Identify which cell holds the provided text, then report its [X, Y] central coordinate. 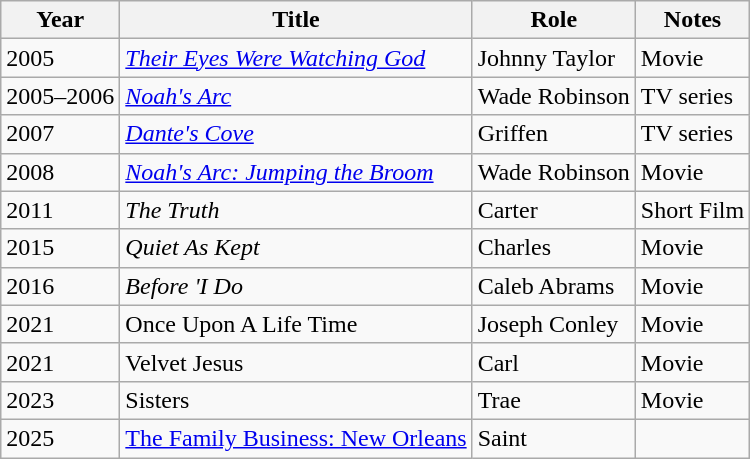
Short Film [692, 210]
Their Eyes Were Watching God [296, 58]
Once Upon A Life Time [296, 324]
Noah's Arc [296, 96]
Johnny Taylor [554, 58]
2015 [60, 248]
Notes [692, 20]
2025 [60, 438]
Joseph Conley [554, 324]
Carter [554, 210]
The Truth [296, 210]
2023 [60, 400]
Noah's Arc: Jumping the Broom [296, 172]
Year [60, 20]
The Family Business: New Orleans [296, 438]
2008 [60, 172]
Saint [554, 438]
Charles [554, 248]
Carl [554, 362]
2011 [60, 210]
Quiet As Kept [296, 248]
Velvet Jesus [296, 362]
2005 [60, 58]
Before 'I Do [296, 286]
Griffen [554, 134]
Title [296, 20]
Trae [554, 400]
Dante's Cove [296, 134]
Role [554, 20]
Caleb Abrams [554, 286]
2016 [60, 286]
Sisters [296, 400]
2007 [60, 134]
2005–2006 [60, 96]
